Provide the (x, y) coordinate of the cell's center where the given text is located.  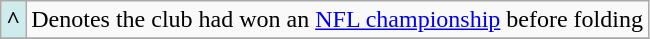
^ (14, 20)
Denotes the club had won an NFL championship before folding (338, 20)
